Find where the given text appears and provide that cell's center as (x, y) coordinate. 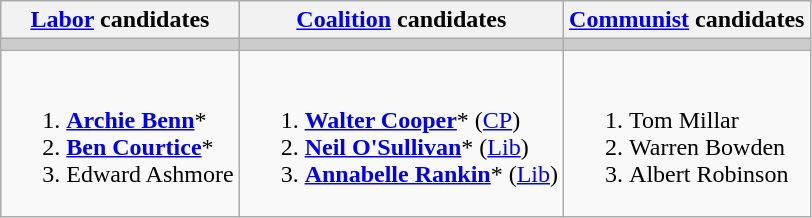
Labor candidates (120, 20)
Walter Cooper* (CP)Neil O'Sullivan* (Lib)Annabelle Rankin* (Lib) (401, 134)
Tom MillarWarren BowdenAlbert Robinson (687, 134)
Archie Benn*Ben Courtice*Edward Ashmore (120, 134)
Communist candidates (687, 20)
Coalition candidates (401, 20)
